Provide the [X, Y] coordinate of the cell's center where the given text is located.  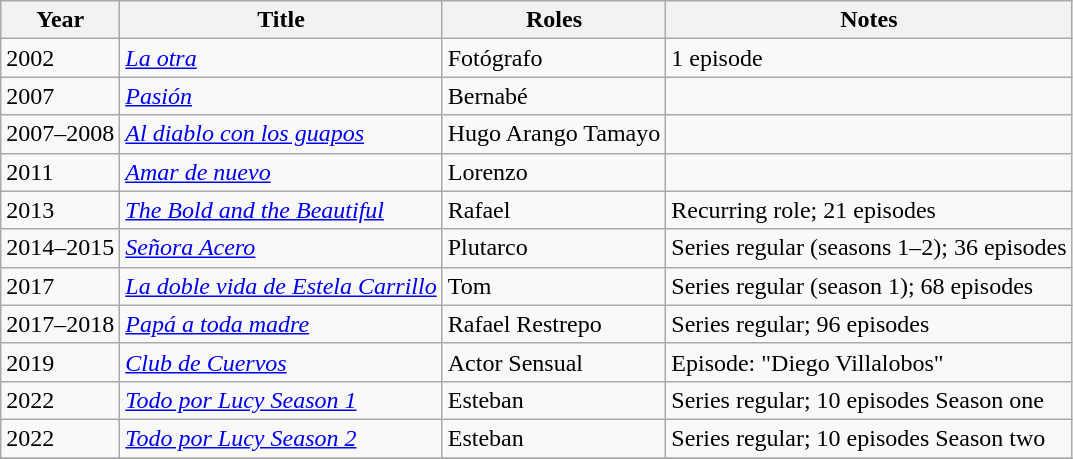
Club de Cuervos [281, 362]
Todo por Lucy Season 2 [281, 438]
2019 [60, 362]
Notes [869, 20]
Series regular (seasons 1–2); 36 episodes [869, 248]
Plutarco [554, 248]
Actor Sensual [554, 362]
Series regular; 96 episodes [869, 324]
2002 [60, 58]
Al diablo con los guapos [281, 134]
Lorenzo [554, 172]
Series regular; 10 episodes Season two [869, 438]
2017–2018 [60, 324]
Pasión [281, 96]
Series regular (season 1); 68 episodes [869, 286]
Recurring role; 21 episodes [869, 210]
La doble vida de Estela Carrillo [281, 286]
2007–2008 [60, 134]
2014–2015 [60, 248]
Rafael [554, 210]
Title [281, 20]
Papá a toda madre [281, 324]
Señora Acero [281, 248]
Episode: "Diego Villalobos" [869, 362]
The Bold and the Beautiful [281, 210]
Fotógrafo [554, 58]
1 episode [869, 58]
Amar de nuevo [281, 172]
Tom [554, 286]
Bernabé [554, 96]
Year [60, 20]
Todo por Lucy Season 1 [281, 400]
La otra [281, 58]
2013 [60, 210]
2017 [60, 286]
Hugo Arango Tamayo [554, 134]
2007 [60, 96]
Roles [554, 20]
2011 [60, 172]
Rafael Restrepo [554, 324]
Series regular; 10 episodes Season one [869, 400]
